Extract the (X, Y) coordinate from the center of the cell holding the provided text.  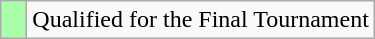
Qualified for the Final Tournament (201, 20)
